Identify which cell holds the provided text, then report its (x, y) central coordinate. 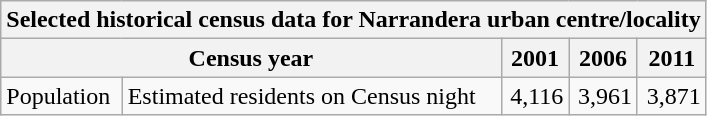
Census year (251, 58)
Estimated residents on Census night (312, 96)
2001 (535, 58)
Population (62, 96)
2011 (672, 58)
2006 (604, 58)
4,116 (535, 96)
3,961 (604, 96)
3,871 (672, 96)
Selected historical census data for Narrandera urban centre/locality (354, 20)
